Return the [x, y] coordinate for the center point of the cell that contains the specified text.  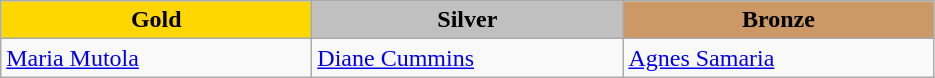
Maria Mutola [156, 58]
Diane Cummins [468, 58]
Bronze [778, 20]
Agnes Samaria [778, 58]
Gold [156, 20]
Silver [468, 20]
